Return the (X, Y) coordinate for the center point of the cell that contains the specified text.  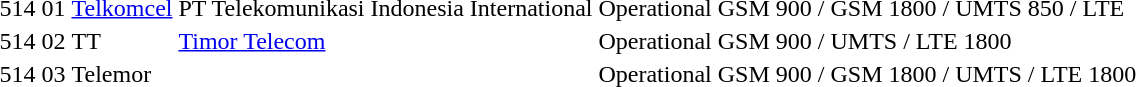
TT (122, 41)
Timor Telecom (386, 41)
Operational (655, 41)
02 (54, 41)
